Return [x, y] of the center of cell containing provided text 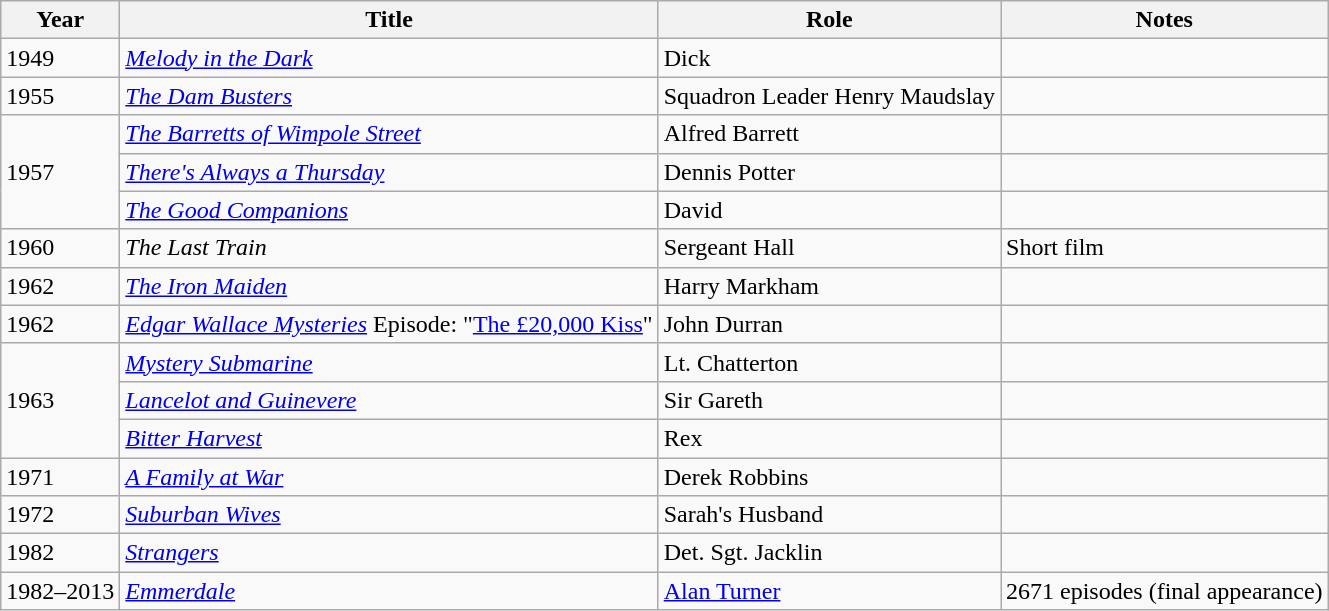
The Good Companions [389, 210]
David [829, 210]
1949 [60, 58]
The Last Train [389, 248]
2671 episodes (final appearance) [1164, 591]
Notes [1164, 20]
Squadron Leader Henry Maudslay [829, 96]
Bitter Harvest [389, 438]
Sir Gareth [829, 400]
Alan Turner [829, 591]
Lancelot and Guinevere [389, 400]
There's Always a Thursday [389, 172]
Dennis Potter [829, 172]
The Iron Maiden [389, 286]
Emmerdale [389, 591]
1971 [60, 477]
The Barretts of Wimpole Street [389, 134]
Det. Sgt. Jacklin [829, 553]
1955 [60, 96]
1960 [60, 248]
Harry Markham [829, 286]
Alfred Barrett [829, 134]
Derek Robbins [829, 477]
1972 [60, 515]
Dick [829, 58]
Title [389, 20]
Short film [1164, 248]
1982–2013 [60, 591]
Sergeant Hall [829, 248]
Suburban Wives [389, 515]
John Durran [829, 324]
Year [60, 20]
Rex [829, 438]
Strangers [389, 553]
Melody in the Dark [389, 58]
1957 [60, 172]
1963 [60, 400]
The Dam Busters [389, 96]
Lt. Chatterton [829, 362]
Role [829, 20]
A Family at War [389, 477]
Sarah's Husband [829, 515]
1982 [60, 553]
Edgar Wallace Mysteries Episode: "The £20,000 Kiss" [389, 324]
Mystery Submarine [389, 362]
